Provide the [x, y] coordinate of the cell's center where the given text is located.  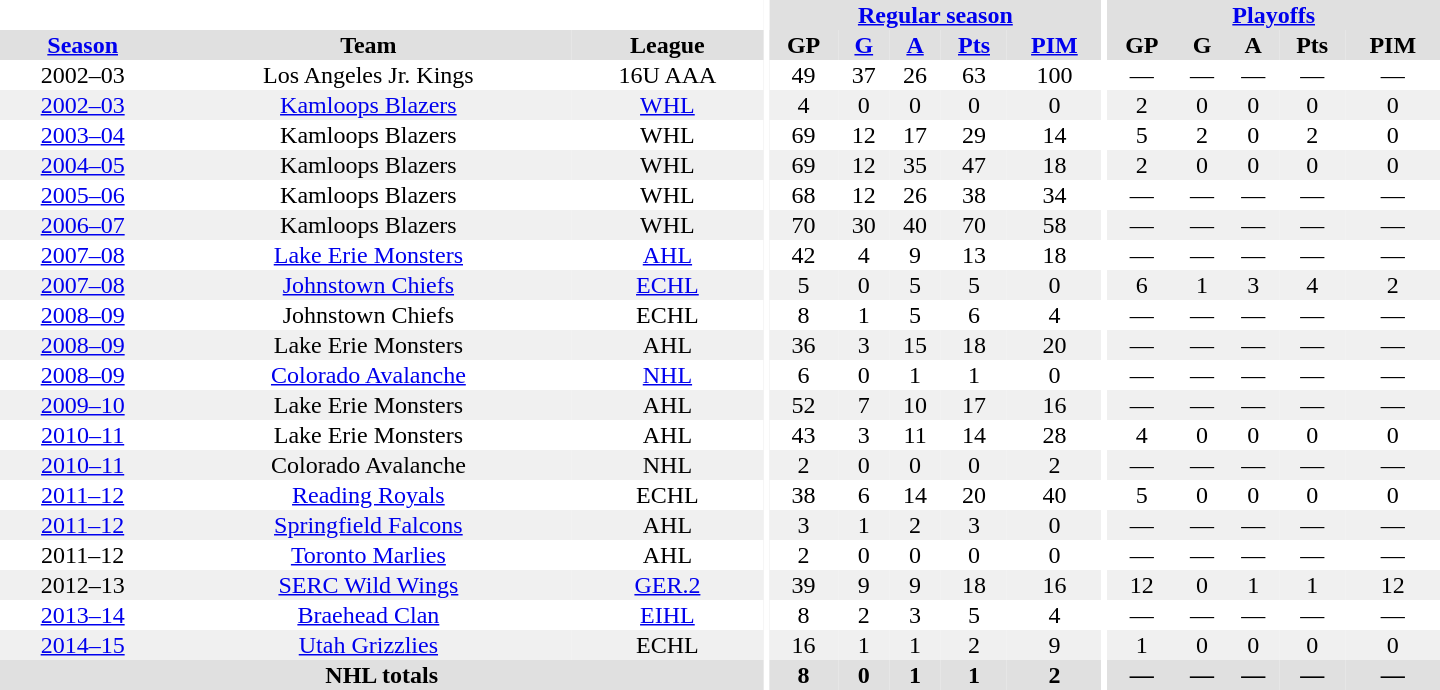
Los Angeles Jr. Kings [368, 75]
Team [368, 45]
49 [804, 75]
30 [864, 225]
Utah Grizzlies [368, 645]
League [667, 45]
2006–07 [82, 225]
15 [914, 345]
36 [804, 345]
13 [974, 255]
11 [914, 435]
Playoffs [1274, 15]
NHL totals [382, 675]
42 [804, 255]
Regular season [936, 15]
Braehead Clan [368, 615]
28 [1054, 435]
34 [1054, 195]
2012–13 [82, 585]
7 [864, 405]
35 [914, 165]
2013–14 [82, 615]
GER.2 [667, 585]
10 [914, 405]
EIHL [667, 615]
63 [974, 75]
43 [804, 435]
58 [1054, 225]
39 [804, 585]
2003–04 [82, 135]
52 [804, 405]
Season [82, 45]
47 [974, 165]
2004–05 [82, 165]
37 [864, 75]
16U AAA [667, 75]
2014–15 [82, 645]
100 [1054, 75]
2005–06 [82, 195]
68 [804, 195]
Springfield Falcons [368, 525]
29 [974, 135]
2009–10 [82, 405]
Toronto Marlies [368, 555]
SERC Wild Wings [368, 585]
Reading Royals [368, 495]
